Scan for the cell matching the given text and deliver its [x, y] coordinate at center. 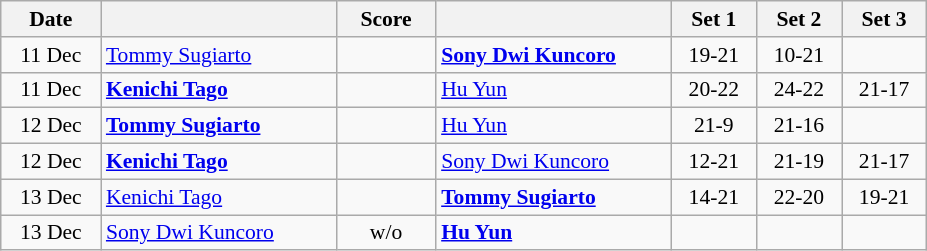
Date [51, 19]
Set 1 [714, 19]
Set 2 [798, 19]
22-20 [798, 197]
20-22 [714, 90]
21-16 [798, 126]
12-21 [714, 162]
21-19 [798, 162]
Set 3 [884, 19]
10-21 [798, 55]
w/o [386, 233]
21-9 [714, 126]
14-21 [714, 197]
24-22 [798, 90]
Score [386, 19]
